Scan for the cell matching the given text and deliver its [X, Y] coordinate at center. 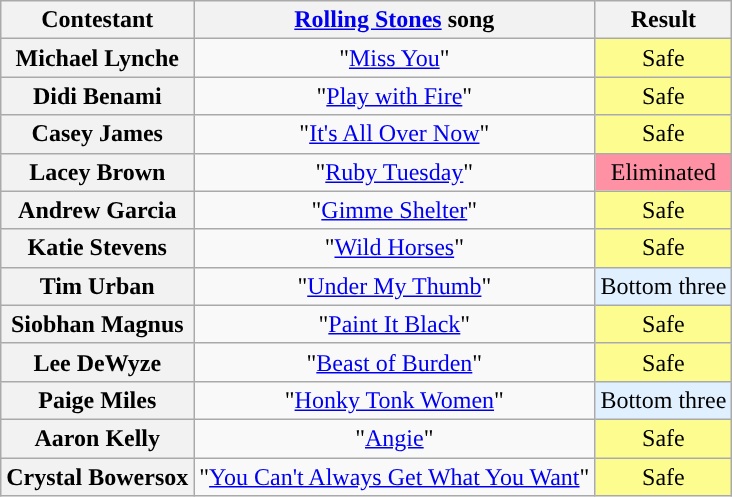
"Honky Tonk Women" [394, 400]
Lacey Brown [98, 172]
Casey James [98, 134]
Contestant [98, 20]
Paige Miles [98, 400]
Eliminated [664, 172]
"Miss You" [394, 58]
"Gimme Shelter" [394, 210]
Didi Benami [98, 96]
"Beast of Burden" [394, 362]
Aaron Kelly [98, 438]
Crystal Bowersox [98, 477]
Result [664, 20]
"It's All Over Now" [394, 134]
"Angie" [394, 438]
"Ruby Tuesday" [394, 172]
"Wild Horses" [394, 248]
"You Can't Always Get What You Want" [394, 477]
Lee DeWyze [98, 362]
Michael Lynche [98, 58]
"Under My Thumb" [394, 286]
Siobhan Magnus [98, 324]
"Paint It Black" [394, 324]
Rolling Stones song [394, 20]
Tim Urban [98, 286]
Katie Stevens [98, 248]
"Play with Fire" [394, 96]
Andrew Garcia [98, 210]
